Output the [x, y] coordinate of the center of the cell containing the given text.  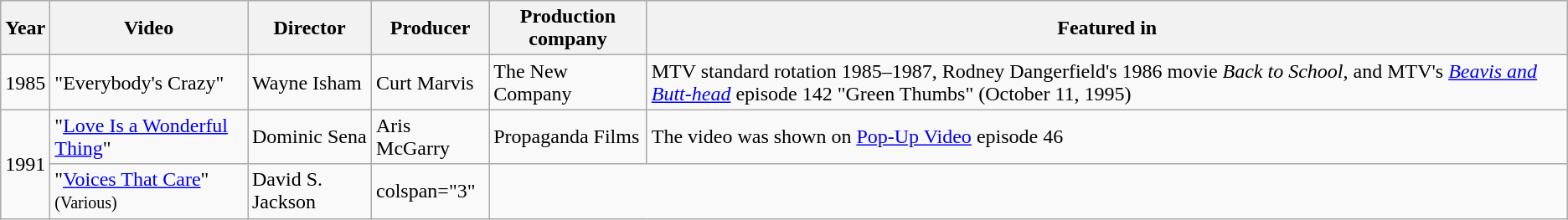
Video [149, 28]
David S. Jackson [310, 191]
Year [25, 28]
Propaganda Films [568, 137]
Aris McGarry [431, 137]
Dominic Sena [310, 137]
"Voices That Care" (Various) [149, 191]
Featured in [1107, 28]
"Everybody's Crazy" [149, 82]
The New Company [568, 82]
Director [310, 28]
Wayne Isham [310, 82]
The video was shown on Pop-Up Video episode 46 [1107, 137]
colspan="3" [431, 191]
1991 [25, 164]
Curt Marvis [431, 82]
1985 [25, 82]
"Love Is a Wonderful Thing" [149, 137]
Producer [431, 28]
Production company [568, 28]
